Pinpoint the cell where the given text exists, returning its [X, Y] midpoint coordinate. 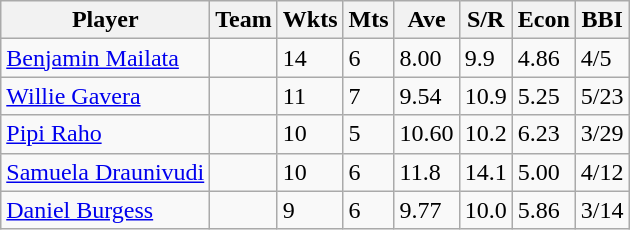
BBI [602, 20]
14.1 [486, 172]
Daniel Burgess [106, 210]
5.86 [544, 210]
4.86 [544, 58]
5.25 [544, 96]
11 [310, 96]
7 [368, 96]
4/5 [602, 58]
5 [368, 134]
4/12 [602, 172]
10.60 [426, 134]
3/29 [602, 134]
Benjamin Mailata [106, 58]
Willie Gavera [106, 96]
Player [106, 20]
Pipi Raho [106, 134]
Ave [426, 20]
Mts [368, 20]
10.2 [486, 134]
10.0 [486, 210]
11.8 [426, 172]
10.9 [486, 96]
8.00 [426, 58]
5/23 [602, 96]
Samuela Draunivudi [106, 172]
Wkts [310, 20]
Econ [544, 20]
9.77 [426, 210]
5.00 [544, 172]
9 [310, 210]
6.23 [544, 134]
Team [244, 20]
9.54 [426, 96]
3/14 [602, 210]
S/R [486, 20]
14 [310, 58]
9.9 [486, 58]
